Detect which cell encompasses the target text, then output its [x, y] center coordinate. 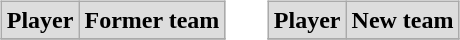
Former team [152, 20]
New team [402, 20]
